Detect which cell encompasses the target text, then output its (x, y) center coordinate. 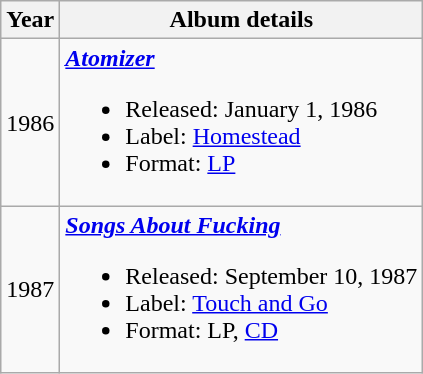
Year (30, 20)
AtomizerReleased: January 1, 1986Label: HomesteadFormat: LP (242, 122)
Songs About FuckingReleased: September 10, 1987Label: Touch and GoFormat: LP, CD (242, 290)
Album details (242, 20)
1986 (30, 122)
1987 (30, 290)
